Scan for the cell matching the given text and deliver its [x, y] coordinate at center. 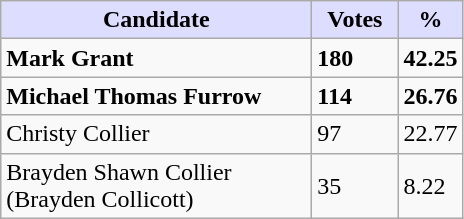
22.77 [430, 134]
180 [355, 58]
114 [355, 96]
Mark Grant [156, 58]
26.76 [430, 96]
Michael Thomas Furrow [156, 96]
Christy Collier [156, 134]
35 [355, 186]
Votes [355, 20]
% [430, 20]
Brayden Shawn Collier (Brayden Collicott) [156, 186]
8.22 [430, 186]
97 [355, 134]
Candidate [156, 20]
42.25 [430, 58]
